Capture the cell that displays the provided text and extract its [X, Y] central coordinate. 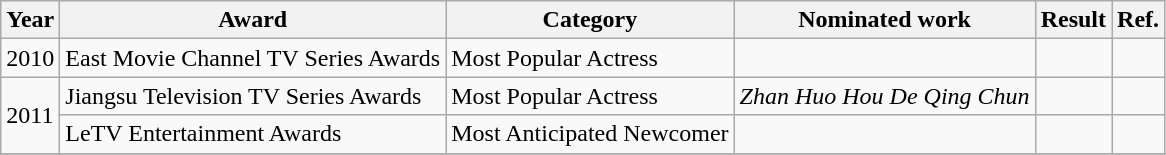
2010 [30, 58]
2011 [30, 115]
Result [1073, 20]
Award [253, 20]
Category [590, 20]
Ref. [1138, 20]
Jiangsu Television TV Series Awards [253, 96]
East Movie Channel TV Series Awards [253, 58]
LeTV Entertainment Awards [253, 134]
Year [30, 20]
Most Anticipated Newcomer [590, 134]
Nominated work [884, 20]
Zhan Huo Hou De Qing Chun [884, 96]
